Return [x, y] of the center of cell containing provided text 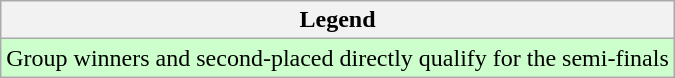
Group winners and second-placed directly qualify for the semi-finals [338, 58]
Legend [338, 20]
